Determine the (x, y) coordinate at the center of the cell enclosing the given text.  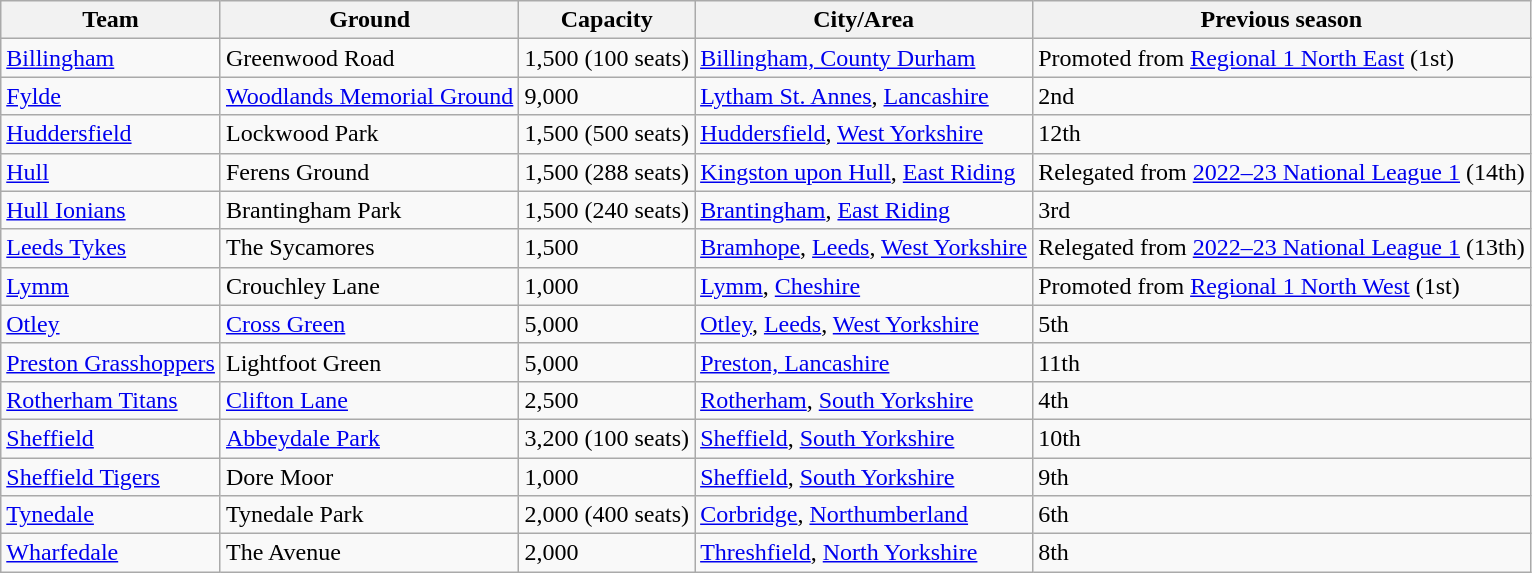
1,500 (240 seats) (607, 210)
Rotherham, South Yorkshire (864, 400)
Capacity (607, 20)
Abbeydale Park (369, 438)
3,200 (100 seats) (607, 438)
Bramhope, Leeds, West Yorkshire (864, 248)
Lightfoot Green (369, 362)
Huddersfield, West Yorkshire (864, 134)
Hull Ionians (111, 210)
Corbridge, Northumberland (864, 515)
5th (1282, 324)
1,500 (500 seats) (607, 134)
2,000 (400 seats) (607, 515)
Billingham, County Durham (864, 58)
Brantingham, East Riding (864, 210)
9th (1282, 477)
Clifton Lane (369, 400)
Relegated from 2022–23 National League 1 (13th) (1282, 248)
Billingham (111, 58)
Otley (111, 324)
9,000 (607, 96)
Greenwood Road (369, 58)
Ferens Ground (369, 172)
2,500 (607, 400)
1,500 (288 seats) (607, 172)
Fylde (111, 96)
Lymm, Cheshire (864, 286)
Promoted from Regional 1 North West (1st) (1282, 286)
The Avenue (369, 553)
Ground (369, 20)
Tynedale (111, 515)
Sheffield Tigers (111, 477)
2nd (1282, 96)
Rotherham Titans (111, 400)
1,500 (607, 248)
Cross Green (369, 324)
8th (1282, 553)
Hull (111, 172)
10th (1282, 438)
Otley, Leeds, West Yorkshire (864, 324)
2,000 (607, 553)
4th (1282, 400)
Brantingham Park (369, 210)
Tynedale Park (369, 515)
Previous season (1282, 20)
Sheffield (111, 438)
Preston, Lancashire (864, 362)
Promoted from Regional 1 North East (1st) (1282, 58)
Team (111, 20)
Relegated from 2022–23 National League 1 (14th) (1282, 172)
Leeds Tykes (111, 248)
City/Area (864, 20)
Huddersfield (111, 134)
Lytham St. Annes, Lancashire (864, 96)
11th (1282, 362)
Dore Moor (369, 477)
The Sycamores (369, 248)
Crouchley Lane (369, 286)
1,500 (100 seats) (607, 58)
12th (1282, 134)
3rd (1282, 210)
Lymm (111, 286)
Threshfield, North Yorkshire (864, 553)
Kingston upon Hull, East Riding (864, 172)
Wharfedale (111, 553)
Preston Grasshoppers (111, 362)
Woodlands Memorial Ground (369, 96)
6th (1282, 515)
Lockwood Park (369, 134)
